Return [x, y] of the center of cell containing provided text 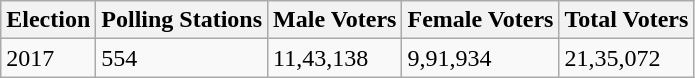
Male Voters [335, 20]
Election [48, 20]
21,35,072 [626, 58]
554 [182, 58]
Total Voters [626, 20]
Polling Stations [182, 20]
9,91,934 [480, 58]
Female Voters [480, 20]
11,43,138 [335, 58]
2017 [48, 58]
